Locate the cell with the specified text and output its (x, y) center coordinate. 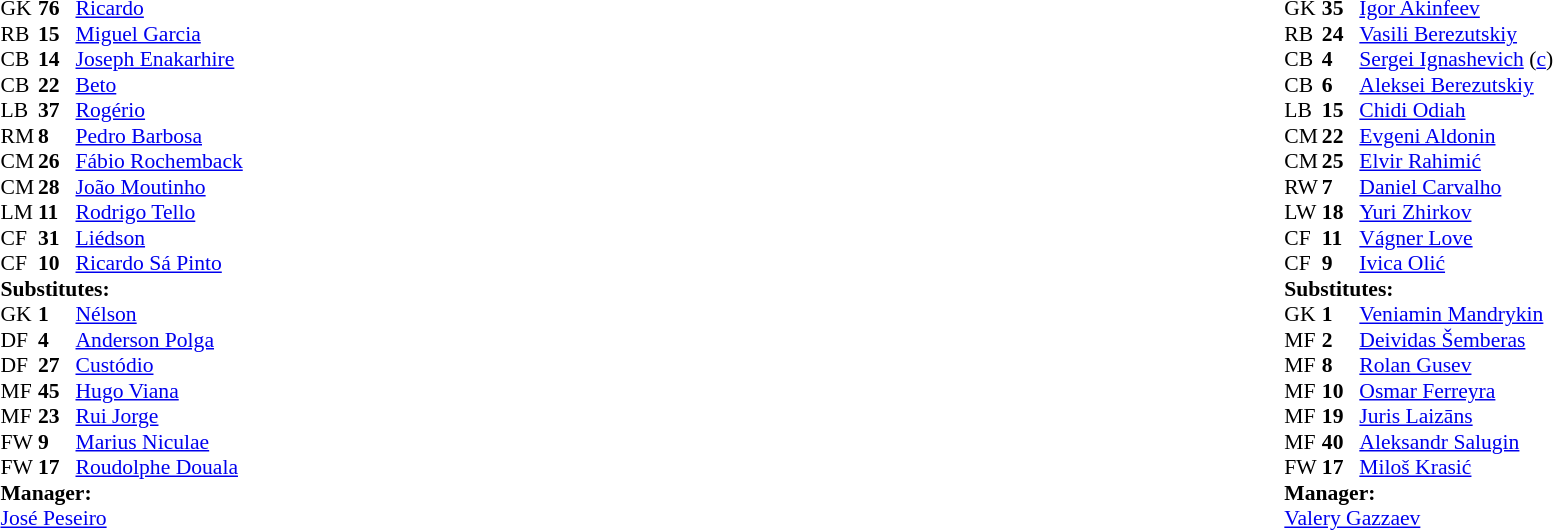
37 (57, 111)
Miguel Garcia (160, 34)
Hugo Viana (160, 391)
19 (1341, 417)
Miloš Krasić (1456, 467)
Veniamin Mandrykin (1456, 315)
Joseph Enakarhire (160, 59)
LW (1303, 213)
Nélson (160, 315)
Liédson (160, 238)
Daniel Carvalho (1456, 187)
Aleksei Berezutskiy (1456, 85)
Ivica Olić (1456, 263)
25 (1341, 161)
24 (1341, 34)
Ricardo Sá Pinto (160, 263)
Beto (160, 85)
Elvir Rahimić (1456, 161)
Vágner Love (1456, 238)
Fábio Rochemback (160, 161)
Rolan Gusev (1456, 365)
26 (57, 161)
Yuri Zhirkov (1456, 213)
RM (19, 136)
7 (1341, 187)
45 (57, 391)
2 (1341, 340)
Evgeni Aldonin (1456, 136)
Aleksandr Salugin (1456, 442)
João Moutinho (160, 187)
Rogério (160, 111)
31 (57, 238)
Anderson Polga (160, 340)
Vasili Berezutskiy (1456, 34)
Rui Jorge (160, 417)
Marius Niculae (160, 442)
Chidi Odiah (1456, 111)
27 (57, 365)
23 (57, 417)
Osmar Ferreyra (1456, 391)
14 (57, 59)
6 (1341, 85)
28 (57, 187)
Rodrigo Tello (160, 213)
LM (19, 213)
RW (1303, 187)
Juris Laizāns (1456, 417)
40 (1341, 442)
18 (1341, 213)
Pedro Barbosa (160, 136)
Deividas Šemberas (1456, 340)
Sergei Ignashevich (c) (1456, 59)
Roudolphe Douala (160, 467)
Custódio (160, 365)
